Capture the cell that displays the provided text and extract its (x, y) central coordinate. 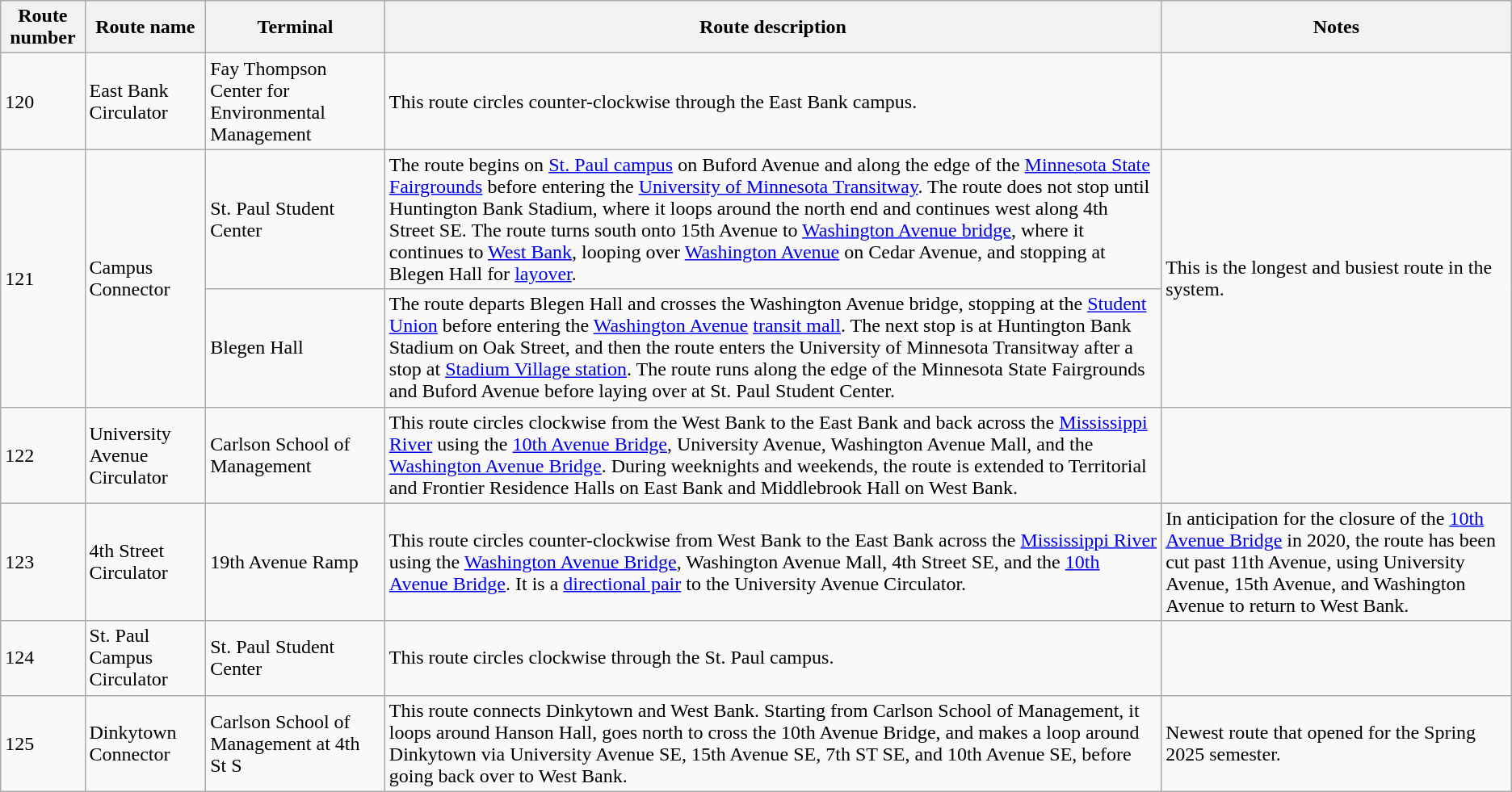
Campus Connector (145, 278)
121 (43, 278)
This is the longest and busiest route in the system. (1337, 278)
Fay Thompson Center for Environmental Management (296, 102)
Carlson School of Management (296, 455)
125 (43, 743)
Route name (145, 27)
Terminal (296, 27)
Blegen Hall (296, 348)
19th Avenue Ramp (296, 562)
Dinkytown Connector (145, 743)
Notes (1337, 27)
University Avenue Circulator (145, 455)
St. Paul Campus Circulator (145, 658)
4th Street Circulator (145, 562)
East Bank Circulator (145, 102)
123 (43, 562)
120 (43, 102)
Newest route that opened for the Spring 2025 semester. (1337, 743)
This route circles clockwise through the St. Paul campus. (772, 658)
122 (43, 455)
124 (43, 658)
Carlson School of Management at 4th St S (296, 743)
Route number (43, 27)
This route circles counter-clockwise through the East Bank campus. (772, 102)
Route description (772, 27)
